From the cell containing the given text, extract its center point as [x, y] coordinate. 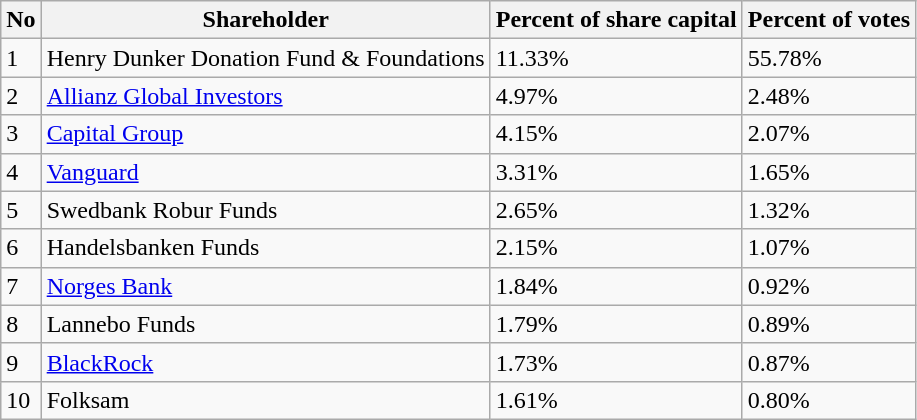
0.92% [828, 286]
Capital Group [266, 134]
Percent of votes [828, 20]
4.97% [616, 96]
2.48% [828, 96]
2 [21, 96]
4.15% [616, 134]
Handelsbanken Funds [266, 248]
55.78% [828, 58]
11.33% [616, 58]
9 [21, 362]
7 [21, 286]
Allianz Global Investors [266, 96]
2.07% [828, 134]
8 [21, 324]
5 [21, 210]
6 [21, 248]
Lannebo Funds [266, 324]
Folksam [266, 400]
Percent of share capital [616, 20]
Swedbank Robur Funds [266, 210]
1.84% [616, 286]
1 [21, 58]
1.73% [616, 362]
1.61% [616, 400]
1.32% [828, 210]
3 [21, 134]
Vanguard [266, 172]
1.07% [828, 248]
Norges Bank [266, 286]
0.89% [828, 324]
0.87% [828, 362]
No [21, 20]
3.31% [616, 172]
Henry Dunker Donation Fund & Foundations [266, 58]
1.65% [828, 172]
BlackRock [266, 362]
0.80% [828, 400]
10 [21, 400]
2.65% [616, 210]
4 [21, 172]
2.15% [616, 248]
Shareholder [266, 20]
1.79% [616, 324]
